Find where the given text appears and provide that cell's center as (x, y) coordinate. 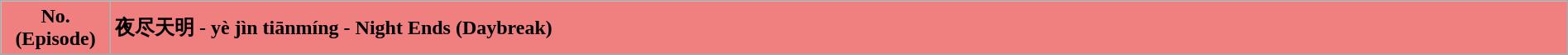
夜尽天明 - yè jìn tiānmíng - Night Ends (Daybreak) (839, 28)
No. (Episode) (56, 28)
